Return the [X, Y] coordinate for the center point of the cell that contains the specified text.  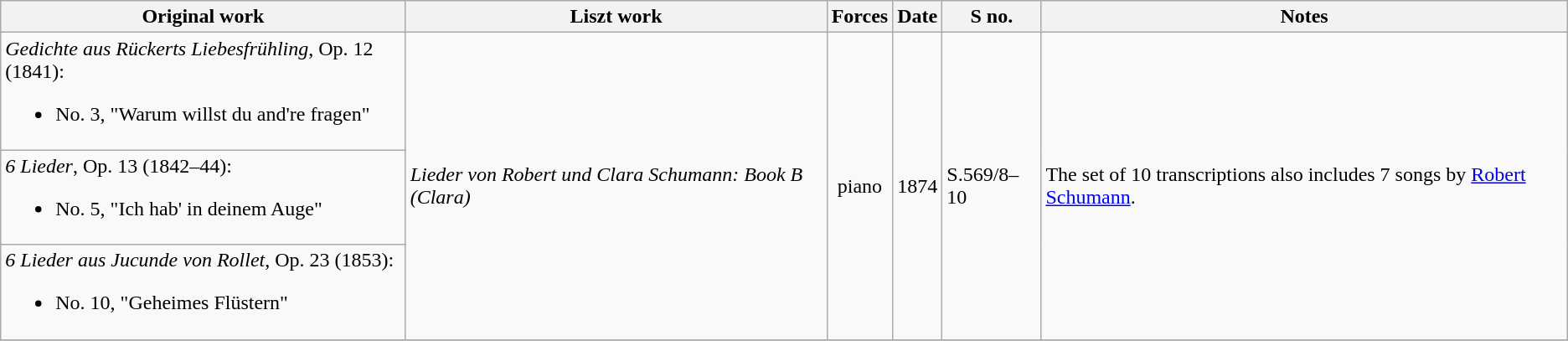
Notes [1304, 17]
Date [918, 17]
Liszt work [616, 17]
6 Lieder aus Jucunde von Rollet, Op. 23 (1853):No. 10, "Geheimes Flüstern" [203, 292]
S.569/8–10 [992, 186]
Lieder von Robert und Clara Schumann: Book B (Clara) [616, 186]
6 Lieder, Op. 13 (1842–44):No. 5, "Ich hab' in deinem Auge" [203, 198]
1874 [918, 186]
Forces [859, 17]
S no. [992, 17]
Original work [203, 17]
The set of 10 transcriptions also includes 7 songs by Robert Schumann. [1304, 186]
Gedichte aus Rückerts Liebesfrühling, Op. 12 (1841):No. 3, "Warum willst du and're fragen" [203, 91]
piano [859, 186]
